Extract the (x, y) coordinate from the center of the cell holding the provided text.  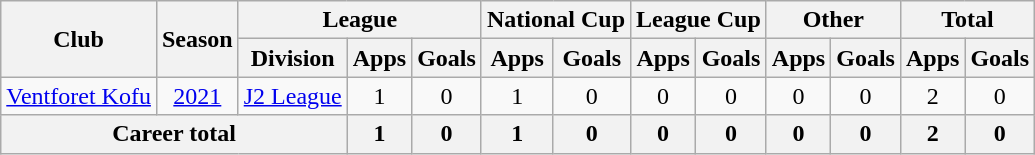
Total (967, 20)
Season (197, 39)
Other (833, 20)
National Cup (556, 20)
League Cup (699, 20)
League (360, 20)
J2 League (292, 96)
Club (79, 39)
Division (292, 58)
Ventforet Kofu (79, 96)
2021 (197, 96)
Career total (174, 134)
